Output the (X, Y) coordinate of the center of the cell containing the given text.  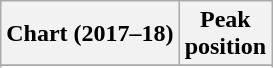
Chart (2017–18) (90, 34)
Peak position (225, 34)
